Capture the cell that displays the provided text and extract its [X, Y] central coordinate. 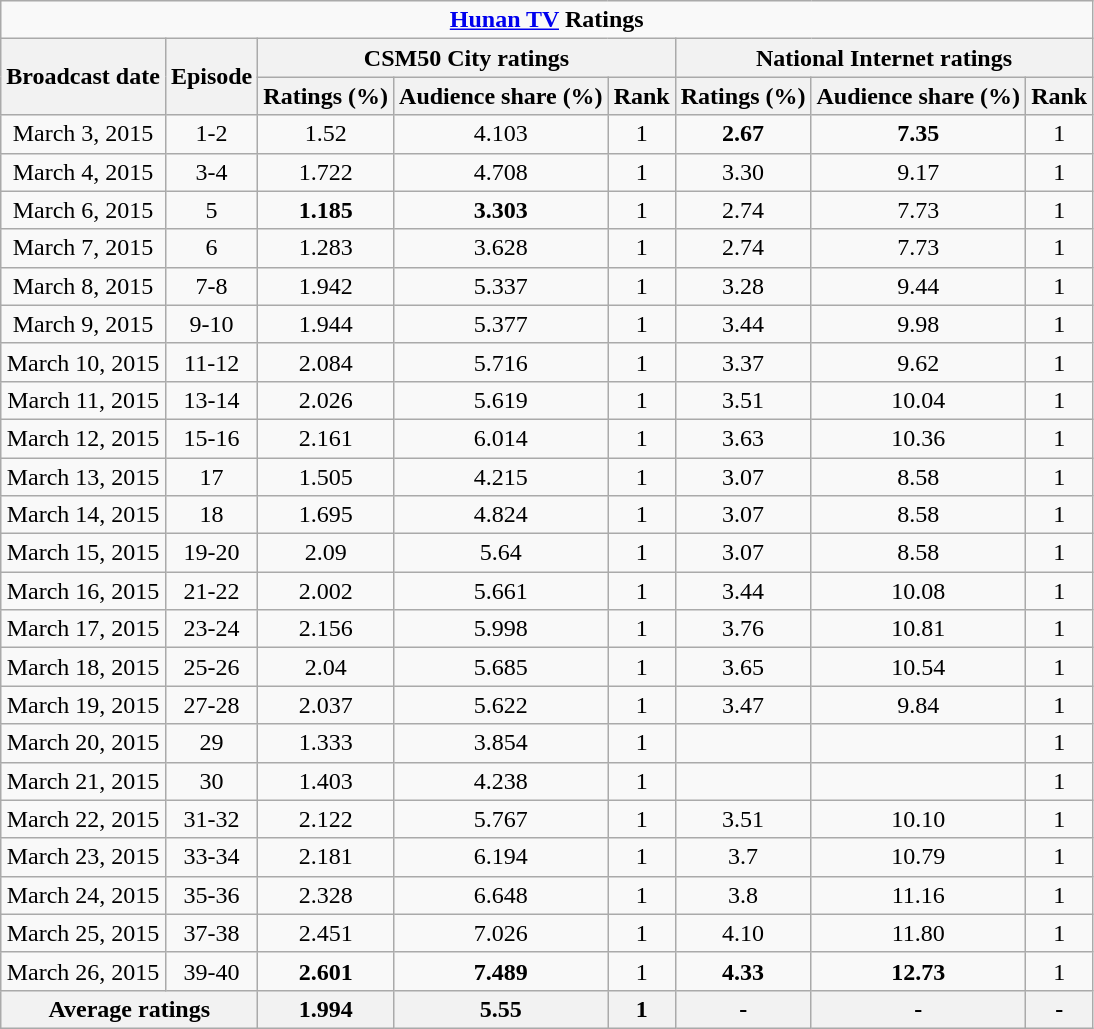
March 23, 2015 [84, 857]
5.716 [502, 362]
2.67 [743, 134]
3.854 [502, 743]
1-2 [211, 134]
3.76 [743, 629]
March 13, 2015 [84, 477]
Hunan TV Ratings [547, 20]
March 17, 2015 [84, 629]
3.8 [743, 895]
2.04 [326, 667]
3-4 [211, 172]
6 [211, 248]
3.47 [743, 705]
23-24 [211, 629]
2.122 [326, 819]
2.037 [326, 705]
25-26 [211, 667]
5 [211, 210]
6.648 [502, 895]
3.65 [743, 667]
10.04 [918, 400]
9.17 [918, 172]
3.7 [743, 857]
1.333 [326, 743]
12.73 [918, 971]
March 9, 2015 [84, 324]
10.10 [918, 819]
5.685 [502, 667]
March 14, 2015 [84, 515]
4.103 [502, 134]
5.622 [502, 705]
3.303 [502, 210]
March 6, 2015 [84, 210]
5.619 [502, 400]
March 21, 2015 [84, 781]
9-10 [211, 324]
March 20, 2015 [84, 743]
March 3, 2015 [84, 134]
10.81 [918, 629]
5.337 [502, 286]
March 26, 2015 [84, 971]
4.708 [502, 172]
March 22, 2015 [84, 819]
March 4, 2015 [84, 172]
9.62 [918, 362]
2.181 [326, 857]
37-38 [211, 933]
13-14 [211, 400]
March 15, 2015 [84, 553]
March 16, 2015 [84, 591]
1.403 [326, 781]
15-16 [211, 438]
3.37 [743, 362]
39-40 [211, 971]
5.767 [502, 819]
29 [211, 743]
March 11, 2015 [84, 400]
1.185 [326, 210]
2.328 [326, 895]
30 [211, 781]
1.283 [326, 248]
1.944 [326, 324]
3.28 [743, 286]
9.84 [918, 705]
1.722 [326, 172]
3.63 [743, 438]
18 [211, 515]
11.16 [918, 895]
9.44 [918, 286]
2.09 [326, 553]
1.505 [326, 477]
CSM50 City ratings [466, 58]
4.33 [743, 971]
10.36 [918, 438]
4.215 [502, 477]
6.014 [502, 438]
10.08 [918, 591]
March 19, 2015 [84, 705]
1.52 [326, 134]
4.824 [502, 515]
9.98 [918, 324]
7.35 [918, 134]
33-34 [211, 857]
March 7, 2015 [84, 248]
Broadcast date [84, 77]
2.002 [326, 591]
4.10 [743, 933]
5.661 [502, 591]
4.238 [502, 781]
2.156 [326, 629]
March 12, 2015 [84, 438]
10.79 [918, 857]
31-32 [211, 819]
National Internet ratings [884, 58]
March 24, 2015 [84, 895]
21-22 [211, 591]
Episode [211, 77]
2.084 [326, 362]
March 10, 2015 [84, 362]
7.489 [502, 971]
2.161 [326, 438]
11.80 [918, 933]
2.601 [326, 971]
2.026 [326, 400]
Average ratings [130, 1009]
19-20 [211, 553]
6.194 [502, 857]
1.695 [326, 515]
5.55 [502, 1009]
March 25, 2015 [84, 933]
3.628 [502, 248]
2.451 [326, 933]
10.54 [918, 667]
March 18, 2015 [84, 667]
7-8 [211, 286]
5.377 [502, 324]
5.64 [502, 553]
3.30 [743, 172]
5.998 [502, 629]
11-12 [211, 362]
35-36 [211, 895]
1.942 [326, 286]
March 8, 2015 [84, 286]
27-28 [211, 705]
7.026 [502, 933]
1.994 [326, 1009]
17 [211, 477]
